Find where the given text appears and provide that cell's center as [x, y] coordinate. 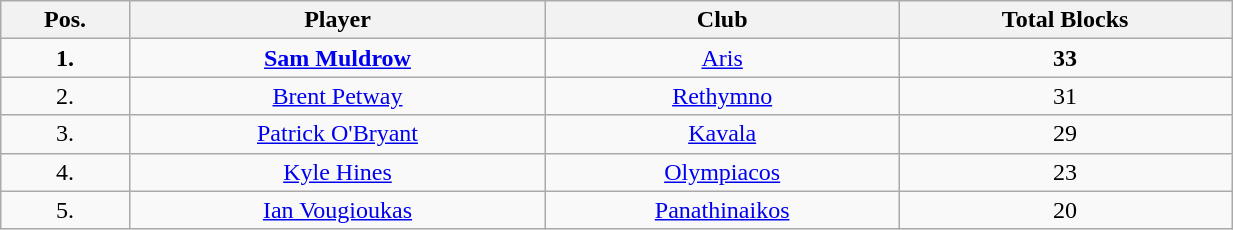
2. [65, 96]
Kavala [722, 134]
Sam Muldrow [338, 58]
Rethymno [722, 96]
20 [1066, 210]
3. [65, 134]
1. [65, 58]
4. [65, 172]
29 [1066, 134]
Panathinaikos [722, 210]
Brent Petway [338, 96]
5. [65, 210]
Patrick O'Bryant [338, 134]
Kyle Hines [338, 172]
Club [722, 20]
Aris [722, 58]
Player [338, 20]
Total Blocks [1066, 20]
Pos. [65, 20]
31 [1066, 96]
Ian Vougioukas [338, 210]
Olympiacos [722, 172]
23 [1066, 172]
33 [1066, 58]
